Locate the cell with the specified text and output its [x, y] center coordinate. 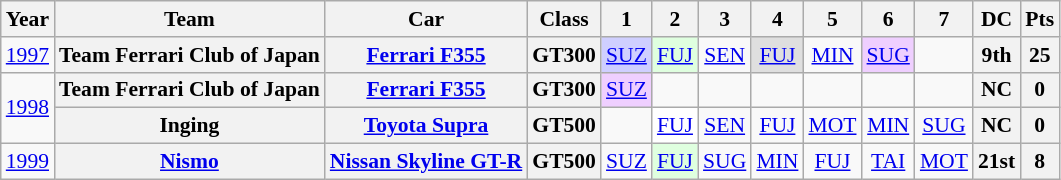
2 [675, 19]
8 [1040, 162]
Class [564, 19]
Car [426, 19]
1998 [28, 108]
9th [996, 55]
Team [190, 19]
6 [888, 19]
5 [832, 19]
7 [944, 19]
DC [996, 19]
4 [777, 19]
TAI [888, 162]
1999 [28, 162]
1997 [28, 55]
Nismo [190, 162]
Pts [1040, 19]
Year [28, 19]
Nissan Skyline GT-R [426, 162]
Inging [190, 126]
3 [724, 19]
25 [1040, 55]
21st [996, 162]
Toyota Supra [426, 126]
1 [626, 19]
